Scan for the cell matching the given text and deliver its (x, y) coordinate at center. 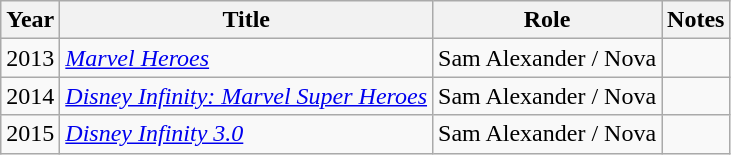
Notes (696, 20)
Year (30, 20)
2013 (30, 58)
Marvel Heroes (246, 58)
Disney Infinity: Marvel Super Heroes (246, 96)
Title (246, 20)
2014 (30, 96)
2015 (30, 134)
Role (548, 20)
Disney Infinity 3.0 (246, 134)
